Output the (X, Y) coordinate of the center of the cell containing the given text.  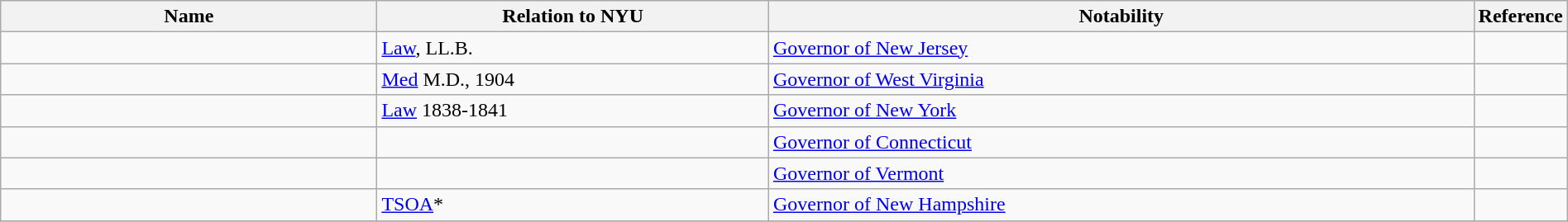
Name (189, 17)
Notability (1121, 17)
Governor of New Jersey (1121, 48)
Med M.D., 1904 (573, 79)
Governor of New York (1121, 111)
Reference (1520, 17)
Relation to NYU (573, 17)
Governor of Vermont (1121, 173)
Governor of West Virginia (1121, 79)
Governor of Connecticut (1121, 142)
Law, LL.B. (573, 48)
Law 1838-1841 (573, 111)
Governor of New Hampshire (1121, 205)
TSOA* (573, 205)
